Search for the cell housing the specified text and yield its [X, Y] center coordinate. 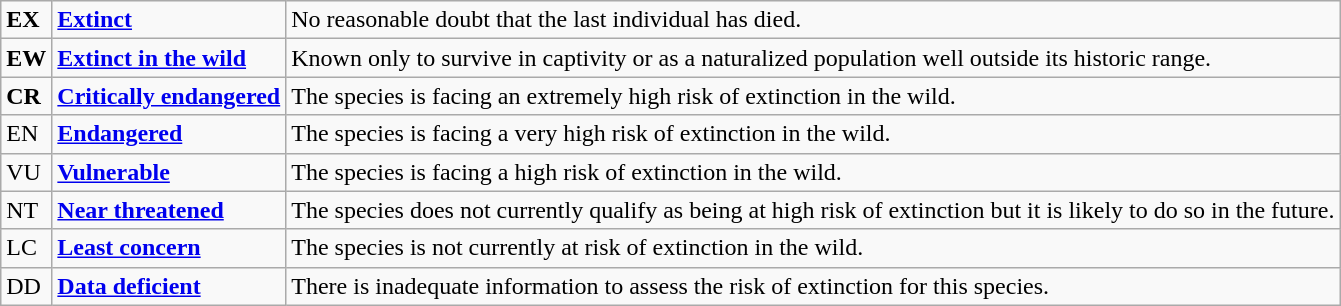
EX [26, 20]
EW [26, 58]
The species is facing a very high risk of extinction in the wild. [813, 134]
Near threatened [169, 210]
There is inadequate information to assess the risk of extinction for this species. [813, 286]
CR [26, 96]
The species is facing an extremely high risk of extinction in the wild. [813, 96]
Extinct in the wild [169, 58]
VU [26, 172]
EN [26, 134]
Extinct [169, 20]
Data deficient [169, 286]
The species does not currently qualify as being at high risk of extinction but it is likely to do so in the future. [813, 210]
No reasonable doubt that the last individual has died. [813, 20]
Endangered [169, 134]
Vulnerable [169, 172]
The species is facing a high risk of extinction in the wild. [813, 172]
The species is not currently at risk of extinction in the wild. [813, 248]
Critically endangered [169, 96]
NT [26, 210]
Known only to survive in captivity or as a naturalized population well outside its historic range. [813, 58]
DD [26, 286]
Least concern [169, 248]
LC [26, 248]
